Locate the cell with the specified text and output its [x, y] center coordinate. 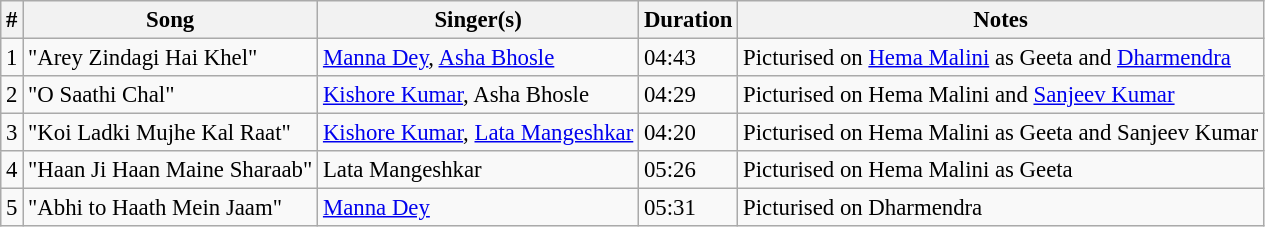
Lata Mangeshkar [478, 170]
1 [12, 58]
04:29 [688, 95]
"Abhi to Haath Mein Jaam" [170, 208]
# [12, 20]
Picturised on Hema Malini as Geeta [1001, 170]
"O Saathi Chal" [170, 95]
Duration [688, 20]
Picturised on Hema Malini as Geeta and Sanjeev Kumar [1001, 133]
05:26 [688, 170]
Singer(s) [478, 20]
Manna Dey, Asha Bhosle [478, 58]
Picturised on Hema Malini as Geeta and Dharmendra [1001, 58]
Kishore Kumar, Lata Mangeshkar [478, 133]
Picturised on Dharmendra [1001, 208]
Manna Dey [478, 208]
"Koi Ladki Mujhe Kal Raat" [170, 133]
Song [170, 20]
04:43 [688, 58]
04:20 [688, 133]
Notes [1001, 20]
05:31 [688, 208]
"Haan Ji Haan Maine Sharaab" [170, 170]
5 [12, 208]
2 [12, 95]
3 [12, 133]
"Arey Zindagi Hai Khel" [170, 58]
4 [12, 170]
Kishore Kumar, Asha Bhosle [478, 95]
Picturised on Hema Malini and Sanjeev Kumar [1001, 95]
